Provide the (X, Y) coordinate of the cell's center where the given text is located.  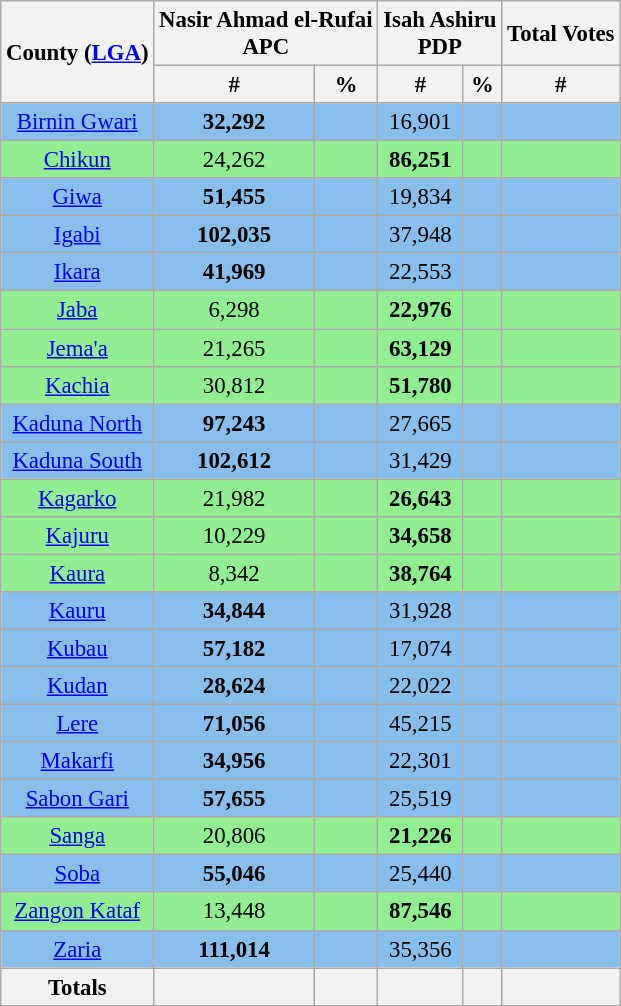
27,665 (420, 423)
51,455 (234, 197)
Kubau (78, 648)
16,901 (420, 122)
34,658 (420, 536)
25,519 (420, 799)
34,844 (234, 611)
38,764 (420, 573)
10,229 (234, 536)
Kaura (78, 573)
Soba (78, 874)
Chikun (78, 160)
25,440 (420, 874)
19,834 (420, 197)
51,780 (420, 385)
Totals (78, 987)
Birnin Gwari (78, 122)
22,553 (420, 273)
20,806 (234, 836)
55,046 (234, 874)
111,014 (234, 949)
22,022 (420, 686)
17,074 (420, 648)
31,429 (420, 460)
21,226 (420, 836)
26,643 (420, 498)
Jaba (78, 310)
41,969 (234, 273)
Giwa (78, 197)
6,298 (234, 310)
8,342 (234, 573)
Kajuru (78, 536)
24,262 (234, 160)
87,546 (420, 912)
86,251 (420, 160)
28,624 (234, 686)
102,035 (234, 235)
30,812 (234, 385)
31,928 (420, 611)
97,243 (234, 423)
21,265 (234, 348)
35,356 (420, 949)
Sanga (78, 836)
57,182 (234, 648)
34,956 (234, 761)
57,655 (234, 799)
63,129 (420, 348)
Kauru (78, 611)
Kaduna South (78, 460)
22,976 (420, 310)
Isah AshiruPDP (440, 34)
Lere (78, 724)
Total Votes (561, 34)
71,056 (234, 724)
Kagarko (78, 498)
Kudan (78, 686)
Kachia (78, 385)
21,982 (234, 498)
Nasir Ahmad el-RufaiAPC (266, 34)
45,215 (420, 724)
Makarfi (78, 761)
County (LGA) (78, 52)
13,448 (234, 912)
102,612 (234, 460)
Sabon Gari (78, 799)
Igabi (78, 235)
Zangon Kataf (78, 912)
Zaria (78, 949)
Kaduna North (78, 423)
Jema'a (78, 348)
32,292 (234, 122)
22,301 (420, 761)
Ikara (78, 273)
37,948 (420, 235)
